Find where the given text appears and provide that cell's center as [X, Y] coordinate. 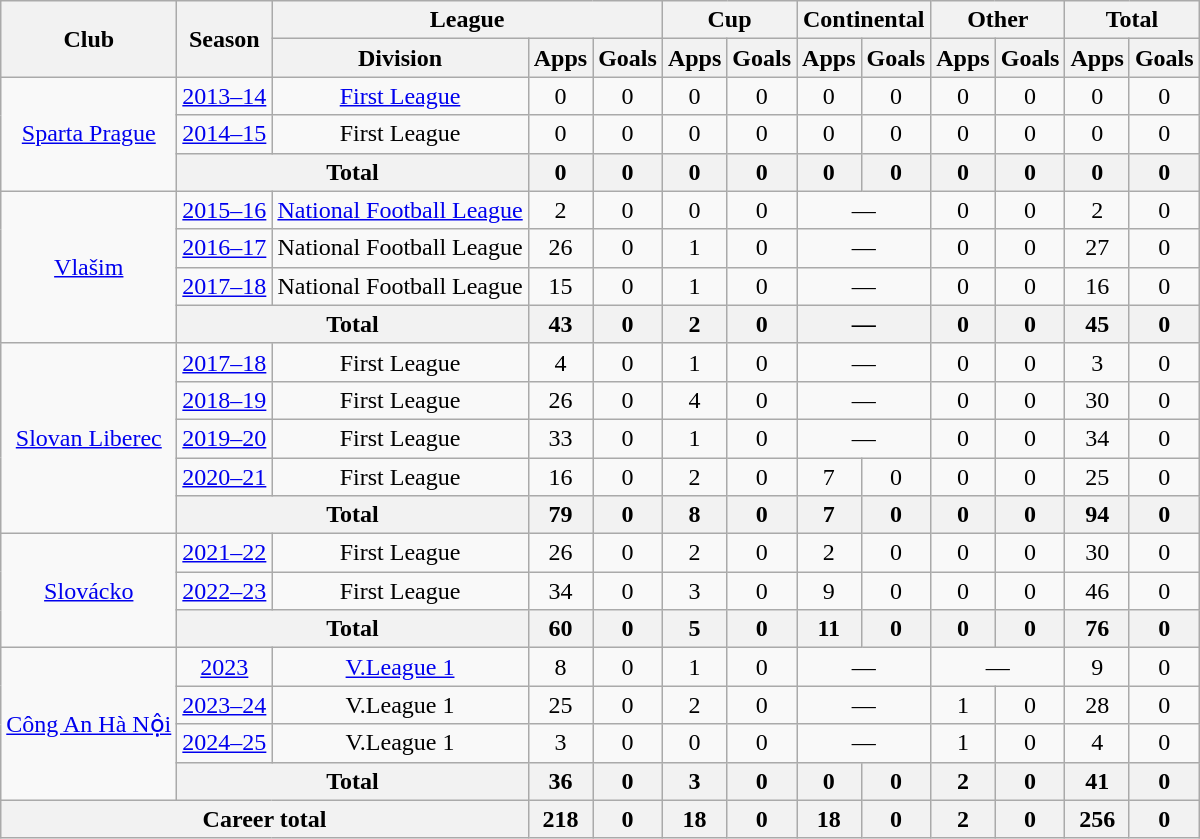
27 [1097, 248]
11 [829, 629]
2016–17 [224, 248]
Công An Hà Nội [89, 724]
2020–21 [224, 477]
2014–15 [224, 134]
36 [560, 781]
2013–14 [224, 96]
2023 [224, 667]
Slovácko [89, 591]
Cup [729, 20]
2022–23 [224, 591]
Club [89, 39]
2024–25 [224, 743]
41 [1097, 781]
28 [1097, 705]
2023–24 [224, 705]
2019–20 [224, 438]
Sparta Prague [89, 134]
Vlašim [89, 267]
256 [1097, 819]
33 [560, 438]
Division [400, 58]
60 [560, 629]
2021–22 [224, 553]
League [468, 20]
79 [560, 515]
94 [1097, 515]
2015–16 [224, 210]
Other [998, 20]
Slovan Liberec [89, 438]
218 [560, 819]
76 [1097, 629]
Season [224, 39]
Continental [864, 20]
45 [1097, 324]
46 [1097, 591]
2018–19 [224, 400]
5 [694, 629]
43 [560, 324]
15 [560, 286]
Career total [264, 819]
